Find where the given text appears and provide that cell's center as [x, y] coordinate. 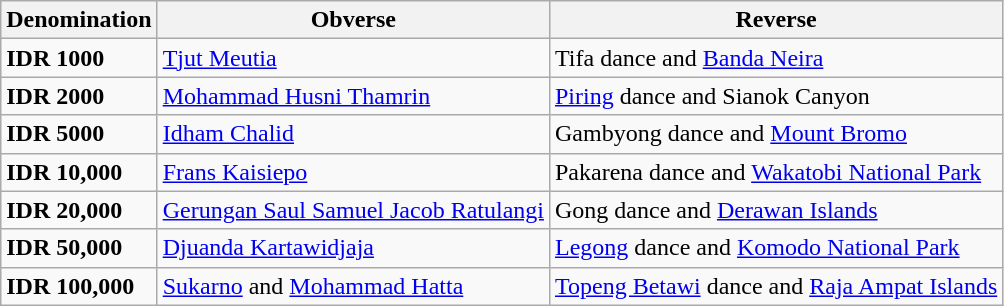
Reverse [776, 20]
Idham Chalid [353, 134]
IDR 20,000 [79, 210]
Tjut Meutia [353, 58]
IDR 1000 [79, 58]
Piring dance and Sianok Canyon [776, 96]
IDR 10,000 [79, 172]
Denomination [79, 20]
Pakarena dance and Wakatobi National Park [776, 172]
Gambyong dance and Mount Bromo [776, 134]
Legong dance and Komodo National Park [776, 248]
Sukarno and Mohammad Hatta [353, 286]
IDR 100,000 [79, 286]
Djuanda Kartawidjaja [353, 248]
Gerungan Saul Samuel Jacob Ratulangi [353, 210]
Tifa dance and Banda Neira [776, 58]
IDR 5000 [79, 134]
Obverse [353, 20]
Gong dance and Derawan Islands [776, 210]
Topeng Betawi dance and Raja Ampat Islands [776, 286]
Frans Kaisiepo [353, 172]
Mohammad Husni Thamrin [353, 96]
IDR 50,000 [79, 248]
IDR 2000 [79, 96]
